Return (x, y) of the center of cell containing provided text 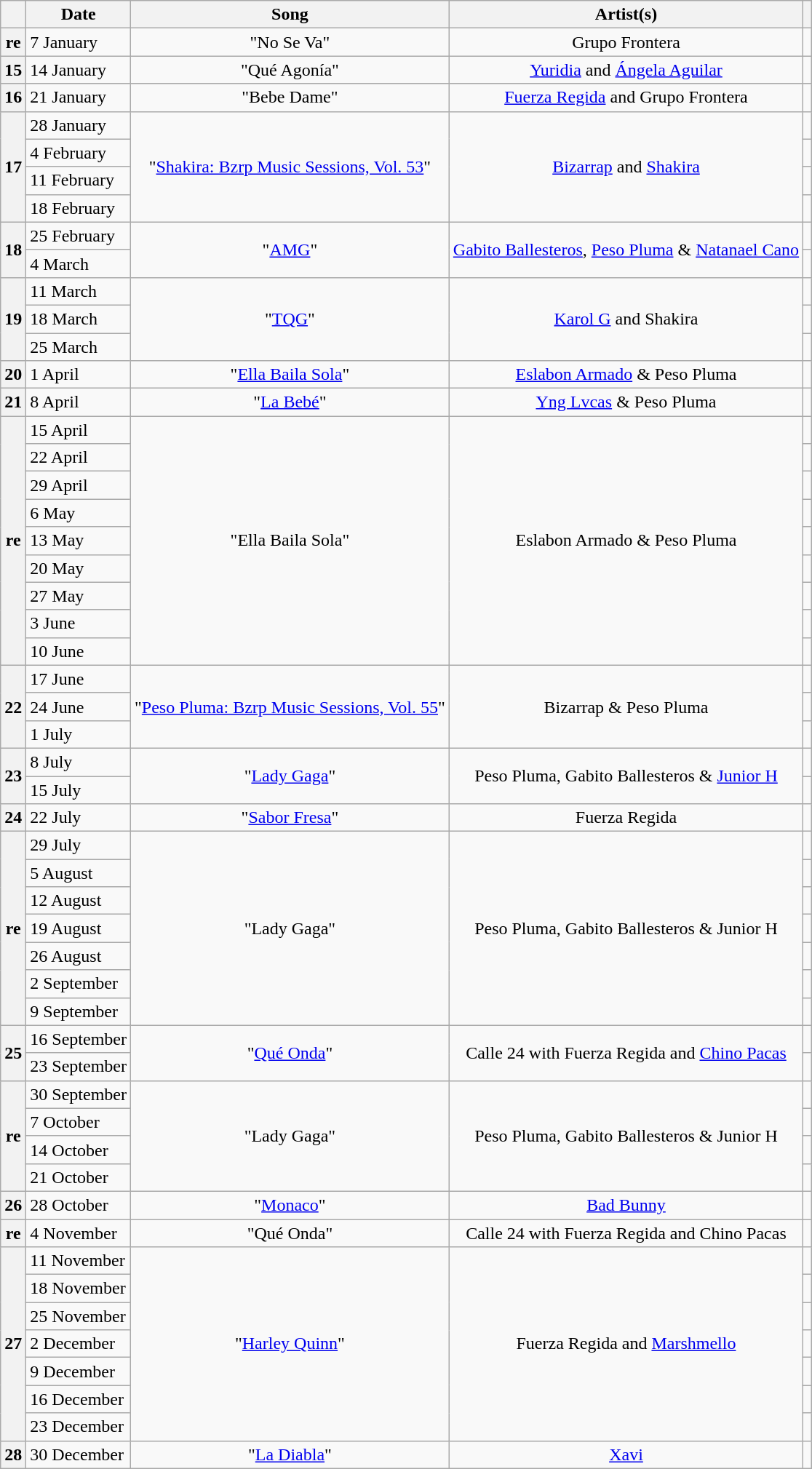
15 (13, 70)
Karol G and Shakira (626, 319)
12 August (79, 901)
9 December (79, 1372)
24 June (79, 706)
19 (13, 319)
1 April (79, 375)
24 (13, 818)
"La Diabla" (290, 1454)
20 (13, 375)
Song (290, 15)
"Harley Quinn" (290, 1344)
25 February (79, 236)
Fuerza Regida and Grupo Frontera (626, 97)
29 April (79, 485)
"Sabor Fresa" (290, 818)
16 (13, 97)
3 June (79, 624)
"Qué Agonía" (290, 70)
"AMG" (290, 250)
Bizarrap and Shakira (626, 167)
Artist(s) (626, 15)
17 June (79, 679)
20 May (79, 568)
22 April (79, 458)
27 May (79, 596)
Yuridia and Ángela Aguilar (626, 70)
6 May (79, 513)
22 July (79, 818)
28 January (79, 125)
"La Bebé" (290, 402)
8 July (79, 762)
22 (13, 706)
18 November (79, 1289)
21 October (79, 1177)
10 June (79, 651)
"TQG" (290, 319)
23 December (79, 1427)
23 (13, 776)
26 August (79, 956)
Fuerza Regida (626, 818)
11 March (79, 291)
13 May (79, 541)
25 (13, 1053)
18 March (79, 319)
28 October (79, 1205)
26 (13, 1205)
28 (13, 1454)
30 September (79, 1094)
Fuerza Regida and Marshmello (626, 1344)
18 (13, 250)
Gabito Ballesteros, Peso Pluma & Natanael Cano (626, 250)
2 September (79, 984)
"Monaco" (290, 1205)
"Peso Pluma: Bzrp Music Sessions, Vol. 55" (290, 706)
Yng Lvcas & Peso Pluma (626, 402)
2 December (79, 1344)
Date (79, 15)
23 September (79, 1067)
18 February (79, 208)
17 (13, 167)
"No Se Va" (290, 42)
29 July (79, 845)
14 October (79, 1150)
16 December (79, 1399)
25 November (79, 1316)
15 July (79, 789)
9 September (79, 1011)
27 (13, 1344)
"Shakira: Bzrp Music Sessions, Vol. 53" (290, 167)
11 November (79, 1261)
7 October (79, 1122)
21 (13, 402)
1 July (79, 734)
Bad Bunny (626, 1205)
11 February (79, 180)
15 April (79, 430)
5 August (79, 873)
21 January (79, 97)
30 December (79, 1454)
4 November (79, 1233)
14 January (79, 70)
19 August (79, 928)
Xavi (626, 1454)
4 February (79, 153)
Bizarrap & Peso Pluma (626, 706)
Grupo Frontera (626, 42)
4 March (79, 263)
16 September (79, 1039)
25 March (79, 347)
"Bebe Dame" (290, 97)
7 January (79, 42)
8 April (79, 402)
